Search for the cell housing the specified text and yield its (x, y) center coordinate. 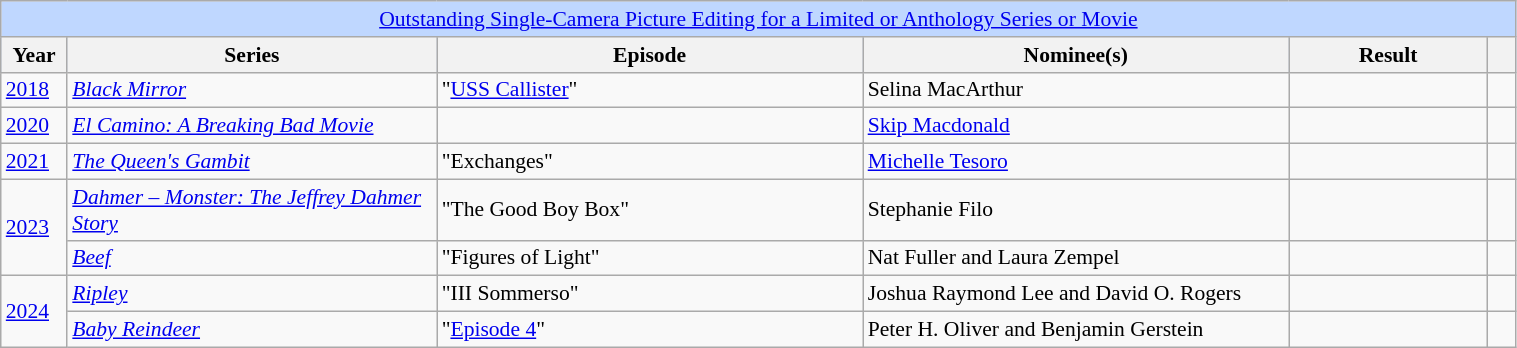
2018 (34, 90)
"USS Callister" (650, 90)
Result (1388, 55)
2021 (34, 162)
Nominee(s) (1076, 55)
Series (252, 55)
Peter H. Oliver and Benjamin Gerstein (1076, 330)
Ripley (252, 294)
"Episode 4" (650, 330)
The Queen's Gambit (252, 162)
Beef (252, 258)
Year (34, 55)
"III Sommerso" (650, 294)
2020 (34, 126)
Black Mirror (252, 90)
Skip Macdonald (1076, 126)
Episode (650, 55)
"Exchanges" (650, 162)
Outstanding Single-Camera Picture Editing for a Limited or Anthology Series or Movie (758, 19)
Selina MacArthur (1076, 90)
Michelle Tesoro (1076, 162)
2023 (34, 228)
Baby Reindeer (252, 330)
"The Good Boy Box" (650, 210)
2024 (34, 312)
Stephanie Filo (1076, 210)
"Figures of Light" (650, 258)
Nat Fuller and Laura Zempel (1076, 258)
El Camino: A Breaking Bad Movie (252, 126)
Joshua Raymond Lee and David O. Rogers (1076, 294)
Dahmer – Monster: The Jeffrey Dahmer Story (252, 210)
